Extract the (x, y) coordinate from the center of the cell holding the provided text.  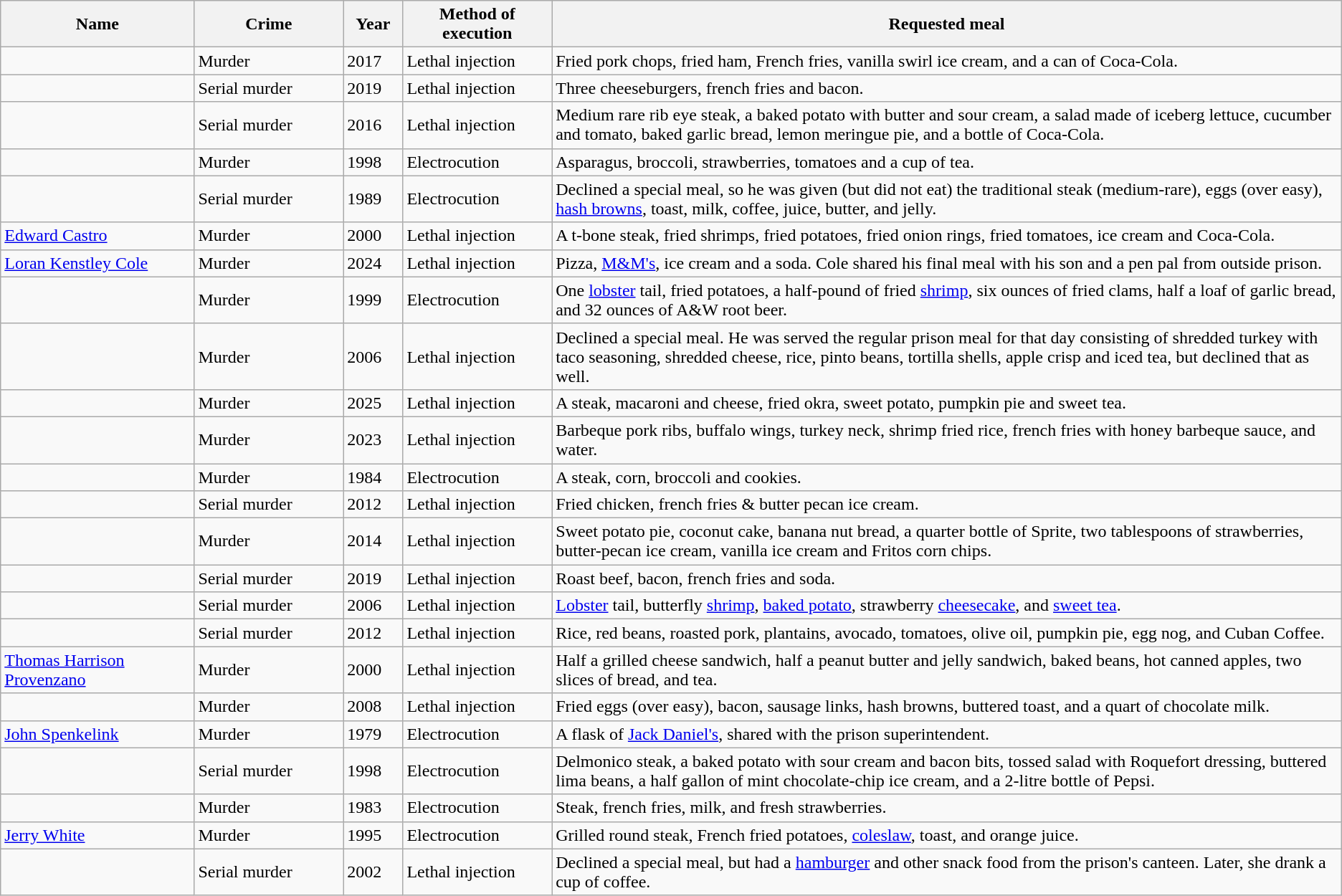
Requested meal (947, 24)
2002 (373, 872)
1999 (373, 300)
2014 (373, 542)
Loran Kenstley Cole (97, 263)
Barbeque pork ribs, buffalo wings, turkey neck, shrimp fried rice, french fries with honey barbeque sauce, and water. (947, 440)
2017 (373, 61)
Grilled round steak, French fried potatoes, coleslaw, toast, and orange juice. (947, 835)
John Spenkelink (97, 734)
1995 (373, 835)
1984 (373, 477)
Method of execution (477, 24)
Steak, french fries, milk, and fresh strawberries. (947, 808)
1989 (373, 199)
Lobster tail, butterfly shrimp, baked potato, strawberry cheesecake, and sweet tea. (947, 606)
Rice, red beans, roasted pork, plantains, avocado, tomatoes, olive oil, pumpkin pie, egg nog, and Cuban Coffee. (947, 633)
Fried eggs (over easy), bacon, sausage links, hash browns, buttered toast, and a quart of chocolate milk. (947, 707)
Three cheeseburgers, french fries and bacon. (947, 88)
Half a grilled cheese sandwich, half a peanut butter and jelly sandwich, baked beans, hot canned apples, two slices of bread, and tea. (947, 669)
A t-bone steak, fried shrimps, fried potatoes, fried onion rings, fried tomatoes, ice cream and Coca-Cola. (947, 236)
2024 (373, 263)
Declined a special meal, but had a hamburger and other snack food from the prison's canteen. Later, she drank a cup of coffee. (947, 872)
2016 (373, 125)
Pizza, M&M's, ice cream and a soda. Cole shared his final meal with his son and a pen pal from outside prison. (947, 263)
Fried pork chops, fried ham, French fries, vanilla swirl ice cream, and a can of Coca-Cola. (947, 61)
Year (373, 24)
Name (97, 24)
A flask of Jack Daniel's, shared with the prison superintendent. (947, 734)
2008 (373, 707)
Roast beef, bacon, french fries and soda. (947, 578)
A steak, macaroni and cheese, fried okra, sweet potato, pumpkin pie and sweet tea. (947, 403)
2025 (373, 403)
Edward Castro (97, 236)
A steak, corn, broccoli and cookies. (947, 477)
Jerry White (97, 835)
Thomas Harrison Provenzano (97, 669)
Asparagus, broccoli, strawberries, tomatoes and a cup of tea. (947, 162)
1983 (373, 808)
1979 (373, 734)
2023 (373, 440)
Fried chicken, french fries & butter pecan ice cream. (947, 505)
Crime (269, 24)
